Return the (X, Y) coordinate for the center point of the cell that contains the specified text.  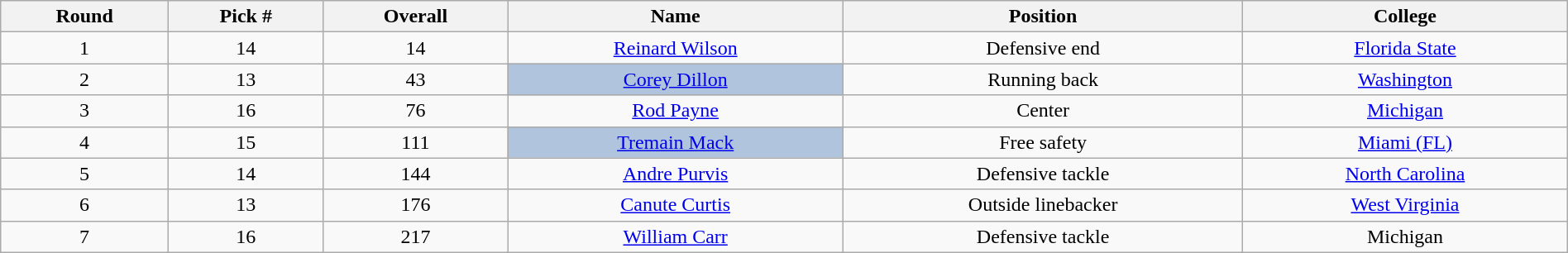
Name (676, 17)
Outside linebacker (1044, 205)
2 (84, 79)
3 (84, 111)
111 (415, 142)
William Carr (676, 236)
Free safety (1044, 142)
Washington (1406, 79)
Florida State (1406, 48)
176 (415, 205)
Pick # (246, 17)
Round (84, 17)
Andre Purvis (676, 174)
7 (84, 236)
Center (1044, 111)
76 (415, 111)
Tremain Mack (676, 142)
Rod Payne (676, 111)
1 (84, 48)
Running back (1044, 79)
College (1406, 17)
15 (246, 142)
43 (415, 79)
West Virginia (1406, 205)
6 (84, 205)
Defensive end (1044, 48)
Corey Dillon (676, 79)
Overall (415, 17)
North Carolina (1406, 174)
Miami (FL) (1406, 142)
Canute Curtis (676, 205)
Position (1044, 17)
217 (415, 236)
144 (415, 174)
4 (84, 142)
Reinard Wilson (676, 48)
5 (84, 174)
